Locate the cell with the specified text and output its (x, y) center coordinate. 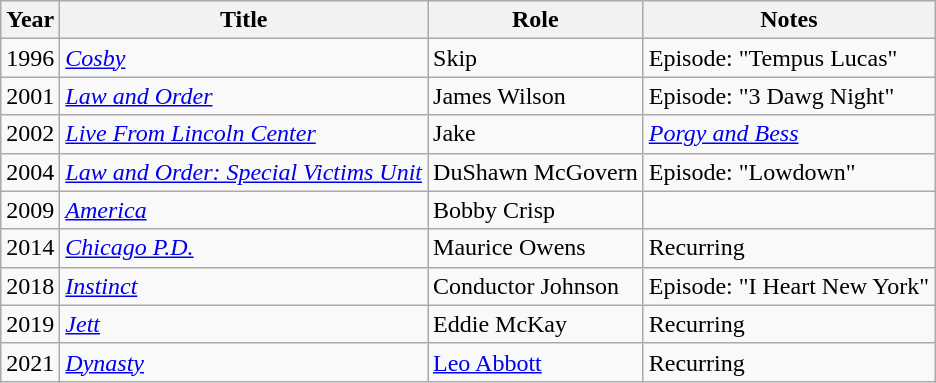
2014 (30, 248)
DuShawn McGovern (536, 172)
Maurice Owens (536, 248)
Title (244, 20)
Leo Abbott (536, 362)
2004 (30, 172)
Episode: "Lowdown" (788, 172)
2002 (30, 134)
Jake (536, 134)
Episode: "I Heart New York" (788, 286)
James Wilson (536, 96)
Law and Order (244, 96)
Live From Lincoln Center (244, 134)
2009 (30, 210)
Notes (788, 20)
Conductor Johnson (536, 286)
Bobby Crisp (536, 210)
Eddie McKay (536, 324)
Skip (536, 58)
2021 (30, 362)
Dynasty (244, 362)
Year (30, 20)
America (244, 210)
2018 (30, 286)
Role (536, 20)
2019 (30, 324)
Cosby (244, 58)
Episode: "3 Dawg Night" (788, 96)
1996 (30, 58)
Episode: "Tempus Lucas" (788, 58)
Chicago P.D. (244, 248)
Porgy and Bess (788, 134)
2001 (30, 96)
Jett (244, 324)
Law and Order: Special Victims Unit (244, 172)
Instinct (244, 286)
